Capture the cell that displays the provided text and extract its [X, Y] central coordinate. 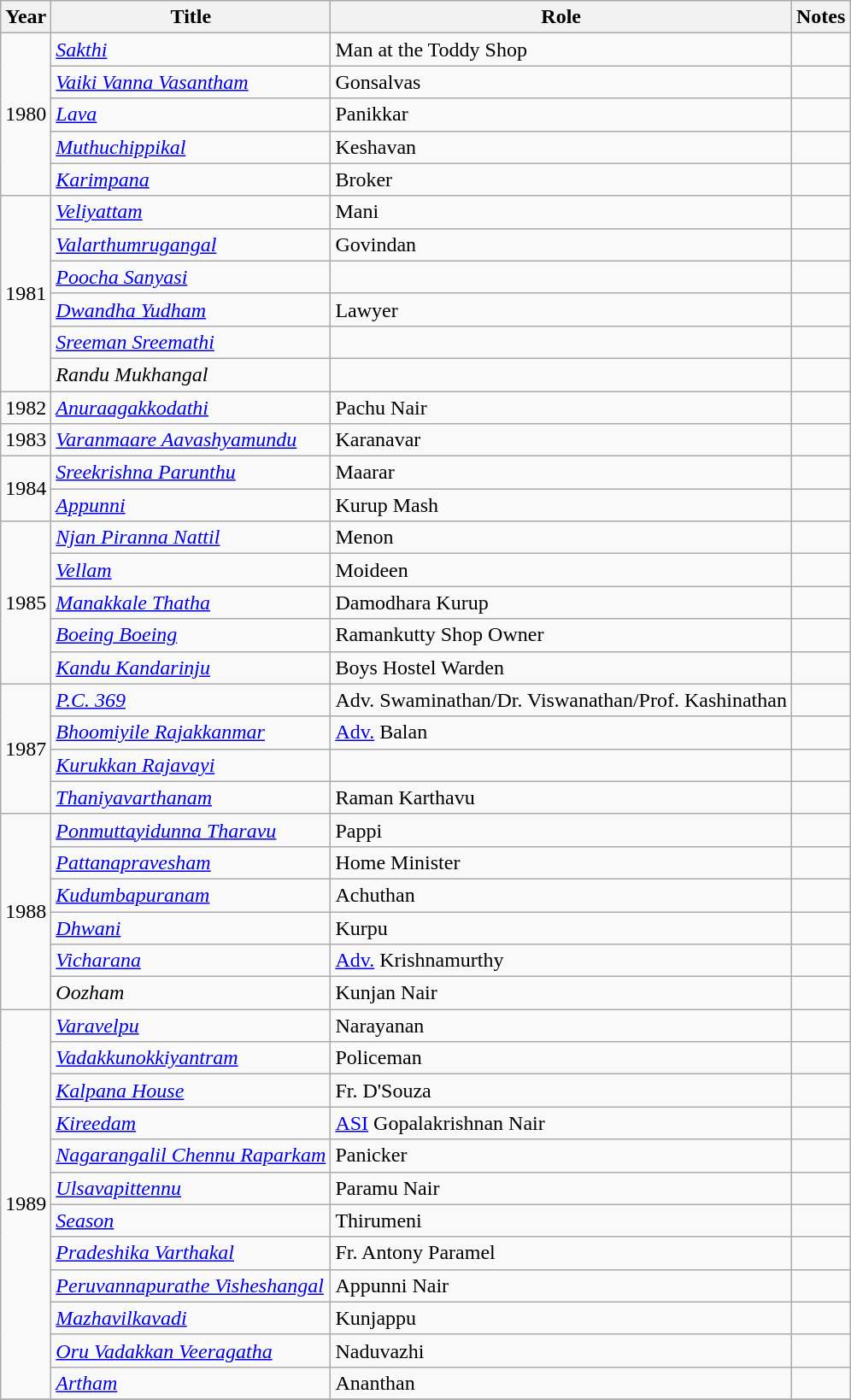
Randu Mukhangal [191, 374]
Vellam [191, 570]
Pappi [561, 830]
Kireedam [191, 1123]
Valarthumrugangal [191, 244]
Kunjan Nair [561, 993]
Dhwani [191, 927]
Kurpu [561, 927]
1983 [26, 440]
Vicharana [191, 961]
Artham [191, 1383]
Mani [561, 212]
Home Minister [561, 862]
Raman Karthavu [561, 797]
Muthuchippikal [191, 147]
Lawyer [561, 309]
Naduvazhi [561, 1350]
Kurup Mash [561, 505]
Paramu Nair [561, 1188]
Ponmuttayidunna Tharavu [191, 830]
Anuraagakkodathi [191, 408]
Thirumeni [561, 1221]
Appunni [191, 505]
Manakkale Thatha [191, 603]
1985 [26, 603]
Narayanan [561, 1026]
Moideen [561, 570]
Adv. Swaminathan/Dr. Viswanathan/Prof. Kashinathan [561, 700]
Veliyattam [191, 212]
Notes [820, 17]
Boeing Boeing [191, 635]
Peruvannapurathe Visheshangal [191, 1285]
Sreeman Sreemathi [191, 342]
Karimpana [191, 179]
Nagarangalil Chennu Raparkam [191, 1156]
Panicker [561, 1156]
Lava [191, 115]
1982 [26, 408]
Policeman [561, 1058]
Bhoomiyile Rajakkanmar [191, 732]
P.C. 369 [191, 700]
1989 [26, 1205]
Season [191, 1221]
Fr. D'Souza [561, 1091]
Kalpana House [191, 1091]
Panikkar [561, 115]
Sreekrishna Parunthu [191, 473]
Menon [561, 538]
Pradeshika Varthakal [191, 1253]
Pachu Nair [561, 408]
Mazhavilkavadi [191, 1318]
Fr. Antony Paramel [561, 1253]
Vadakkunokkiyantram [191, 1058]
Vaiki Vanna Vasantham [191, 82]
Pattanapravesham [191, 862]
Ananthan [561, 1383]
Poocha Sanyasi [191, 277]
Adv. Balan [561, 732]
Kandu Kandarinju [191, 668]
Title [191, 17]
1980 [26, 115]
Dwandha Yudham [191, 309]
1987 [26, 749]
Varanmaare Aavashyamundu [191, 440]
Karanavar [561, 440]
Sakthi [191, 50]
1984 [26, 489]
Thaniyavarthanam [191, 797]
Appunni Nair [561, 1285]
Oozham [191, 993]
1981 [26, 293]
Man at the Toddy Shop [561, 50]
Damodhara Kurup [561, 603]
Ramankutty Shop Owner [561, 635]
Kunjappu [561, 1318]
ASI Gopalakrishnan Nair [561, 1123]
Broker [561, 179]
Njan Piranna Nattil [191, 538]
Achuthan [561, 895]
Maarar [561, 473]
Ulsavapittennu [191, 1188]
Boys Hostel Warden [561, 668]
1988 [26, 911]
Kurukkan Rajavayi [191, 765]
Gonsalvas [561, 82]
Oru Vadakkan Veeragatha [191, 1350]
Govindan [561, 244]
Role [561, 17]
Year [26, 17]
Varavelpu [191, 1026]
Kudumbapuranam [191, 895]
Adv. Krishnamurthy [561, 961]
Keshavan [561, 147]
